Output the (x, y) coordinate of the center of the cell containing the given text.  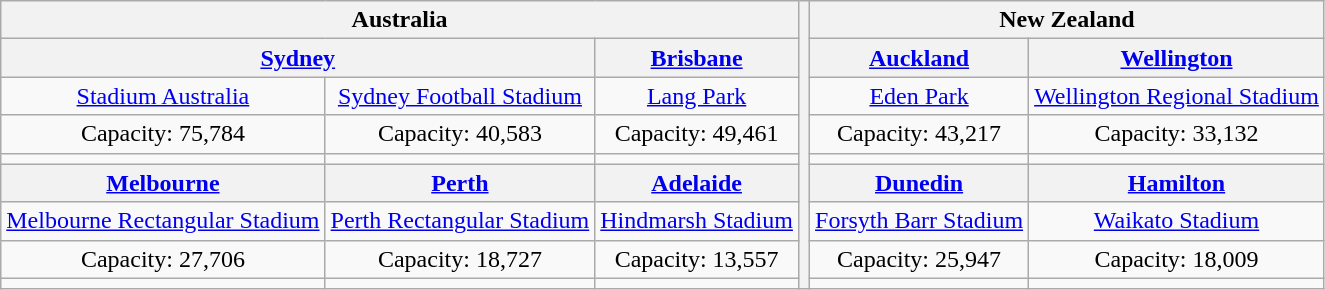
Capacity: 33,132 (1177, 134)
Capacity: 25,947 (920, 259)
Brisbane (697, 58)
Capacity: 27,706 (163, 259)
Sydney Football Stadium (460, 96)
Auckland (920, 58)
Lang Park (697, 96)
Capacity: 18,727 (460, 259)
Waikato Stadium (1177, 221)
Melbourne Rectangular Stadium (163, 221)
Eden Park (920, 96)
Capacity: 40,583 (460, 134)
Capacity: 18,009 (1177, 259)
Capacity: 43,217 (920, 134)
Hindmarsh Stadium (697, 221)
Perth (460, 183)
Dunedin (920, 183)
Perth Rectangular Stadium (460, 221)
Wellington (1177, 58)
Stadium Australia (163, 96)
Capacity: 75,784 (163, 134)
Forsyth Barr Stadium (920, 221)
Adelaide (697, 183)
Capacity: 13,557 (697, 259)
Capacity: 49,461 (697, 134)
Wellington Regional Stadium (1177, 96)
Australia (400, 20)
Melbourne (163, 183)
Sydney (298, 58)
Hamilton (1177, 183)
New Zealand (1068, 20)
